Identify which cell holds the provided text, then report its [X, Y] central coordinate. 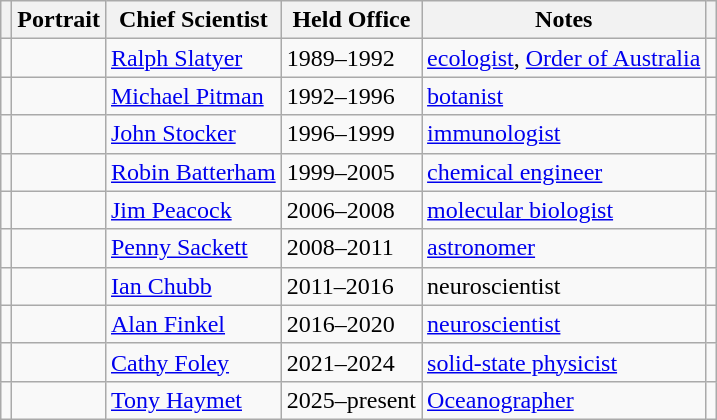
2025–present [351, 400]
ecologist, Order of Australia [564, 58]
Jim Peacock [193, 210]
Chief Scientist [193, 20]
Robin Batterham [193, 172]
Cathy Foley [193, 362]
Alan Finkel [193, 324]
Held Office [351, 20]
2006–2008 [351, 210]
1992–1996 [351, 96]
Ian Chubb [193, 286]
solid-state physicist [564, 362]
Ralph Slatyer [193, 58]
immunologist [564, 134]
2016–2020 [351, 324]
chemical engineer [564, 172]
botanist [564, 96]
Penny Sackett [193, 248]
Portrait [59, 20]
1999–2005 [351, 172]
astronomer [564, 248]
molecular biologist [564, 210]
1989–1992 [351, 58]
2021–2024 [351, 362]
1996–1999 [351, 134]
2011–2016 [351, 286]
John Stocker [193, 134]
Oceanographer [564, 400]
2008–2011 [351, 248]
Michael Pitman [193, 96]
Notes [564, 20]
Tony Haymet [193, 400]
